Identify which cell holds the provided text, then report its [X, Y] central coordinate. 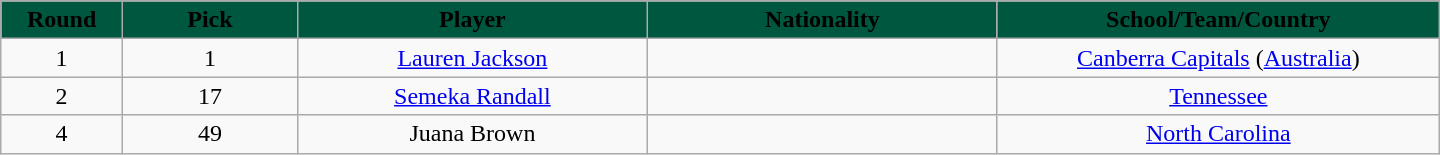
Lauren Jackson [472, 58]
Nationality [822, 20]
Juana Brown [472, 134]
Semeka Randall [472, 96]
Tennessee [1218, 96]
2 [62, 96]
4 [62, 134]
Player [472, 20]
North Carolina [1218, 134]
Canberra Capitals (Australia) [1218, 58]
Pick [210, 20]
Round [62, 20]
School/Team/Country [1218, 20]
49 [210, 134]
17 [210, 96]
